Pinpoint the cell where the given text exists, returning its [X, Y] midpoint coordinate. 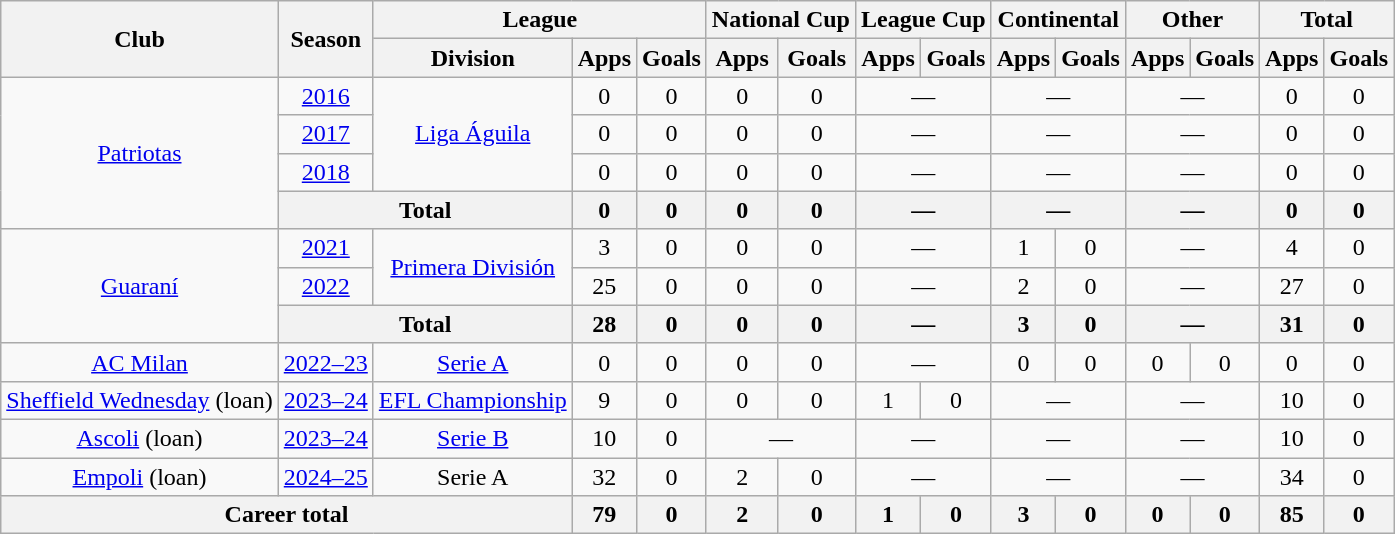
Division [472, 58]
Primera División [472, 267]
Continental [1058, 20]
2022 [326, 286]
Empoli (loan) [140, 477]
National Cup [780, 20]
27 [1292, 286]
2021 [326, 248]
9 [604, 400]
2022–23 [326, 362]
2017 [326, 134]
League [540, 20]
League Cup [923, 20]
Liga Águila [472, 134]
EFL Championship [472, 400]
Club [140, 39]
28 [604, 324]
Career total [286, 515]
34 [1292, 477]
Serie B [472, 438]
Guaraní [140, 286]
Patriotas [140, 153]
2024–25 [326, 477]
AC Milan [140, 362]
85 [1292, 515]
31 [1292, 324]
Ascoli (loan) [140, 438]
Season [326, 39]
Other [1192, 20]
4 [1292, 248]
25 [604, 286]
32 [604, 477]
79 [604, 515]
2016 [326, 96]
2018 [326, 172]
Sheffield Wednesday (loan) [140, 400]
